Return the (X, Y) coordinate for the center point of the cell that contains the specified text.  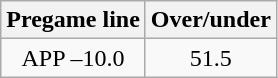
APP –10.0 (74, 58)
Pregame line (74, 20)
Over/under (210, 20)
51.5 (210, 58)
